Detect which cell encompasses the target text, then output its (X, Y) center coordinate. 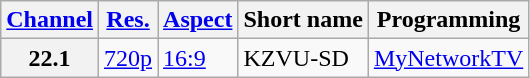
22.1 (50, 58)
Res. (128, 20)
Aspect (198, 20)
Short name (303, 20)
MyNetworkTV (448, 58)
Channel (50, 20)
KZVU-SD (303, 58)
16:9 (198, 58)
720p (128, 58)
Programming (448, 20)
